Extract the [x, y] coordinate from the center of the cell holding the provided text.  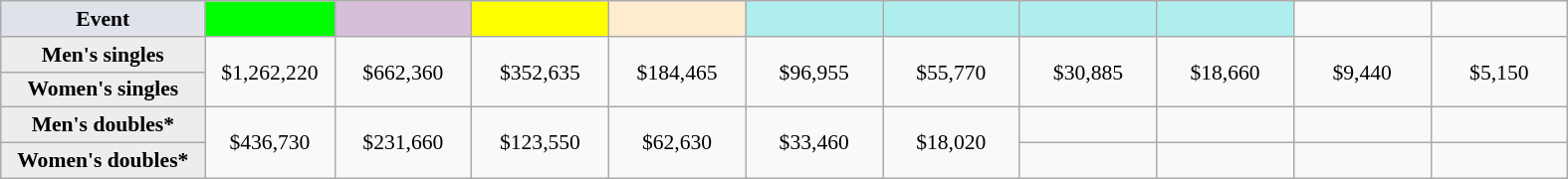
$18,020 [951, 143]
$662,360 [403, 72]
$231,660 [403, 143]
$18,660 [1226, 72]
Event [104, 19]
$33,460 [814, 143]
$352,635 [541, 72]
$436,730 [270, 143]
Men's doubles* [104, 125]
$96,955 [814, 72]
Women's singles [104, 89]
$55,770 [951, 72]
$30,885 [1088, 72]
Men's singles [104, 55]
$184,465 [677, 72]
$1,262,220 [270, 72]
$5,150 [1499, 72]
$123,550 [541, 143]
Women's doubles* [104, 161]
$62,630 [677, 143]
$9,440 [1362, 72]
